Determine the (X, Y) coordinate at the center of the cell enclosing the given text.  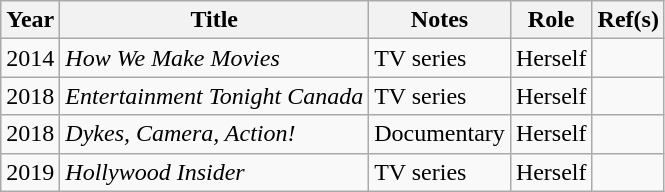
2014 (30, 58)
Role (551, 20)
Title (214, 20)
Ref(s) (628, 20)
Notes (440, 20)
2019 (30, 172)
Entertainment Tonight Canada (214, 96)
How We Make Movies (214, 58)
Documentary (440, 134)
Hollywood Insider (214, 172)
Year (30, 20)
Dykes, Camera, Action! (214, 134)
